From the cell containing the given text, extract its center point as [X, Y] coordinate. 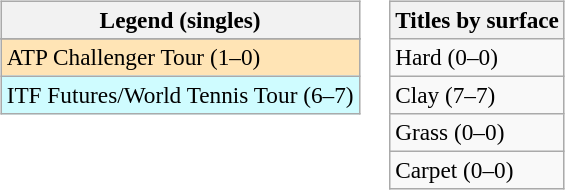
Clay (7–7) [478, 95]
ITF Futures/World Tennis Tour (6–7) [180, 95]
Legend (singles) [180, 20]
ATP Challenger Tour (1–0) [180, 57]
Carpet (0–0) [478, 171]
Grass (0–0) [478, 133]
Hard (0–0) [478, 57]
Titles by surface [478, 20]
